Extract the [x, y] coordinate from the center of the cell holding the provided text.  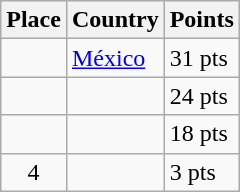
4 [34, 172]
3 pts [202, 172]
Place [34, 20]
31 pts [202, 58]
México [115, 58]
Points [202, 20]
24 pts [202, 96]
18 pts [202, 134]
Country [115, 20]
